Pinpoint the cell where the given text exists, returning its [X, Y] midpoint coordinate. 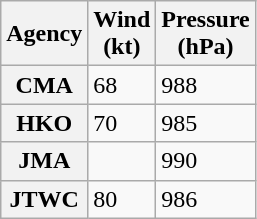
Pressure(hPa) [206, 34]
988 [206, 85]
Wind(kt) [122, 34]
985 [206, 123]
JMA [44, 161]
986 [206, 199]
990 [206, 161]
CMA [44, 85]
68 [122, 85]
HKO [44, 123]
70 [122, 123]
Agency [44, 34]
80 [122, 199]
JTWC [44, 199]
